Search for the cell housing the specified text and yield its (X, Y) center coordinate. 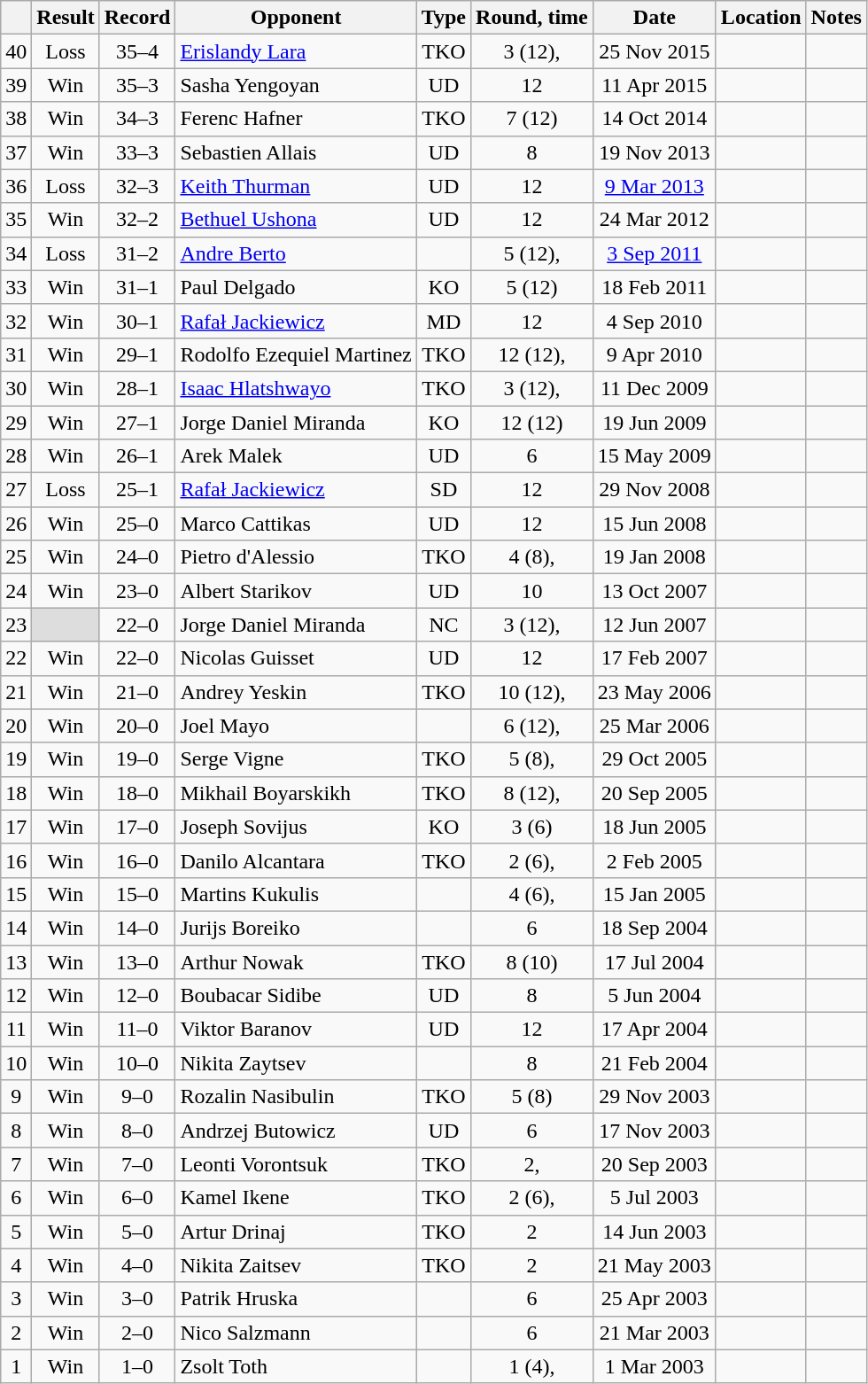
Erislandy Lara (296, 51)
1–0 (137, 1366)
25–0 (137, 524)
Mikhail Boyarskikh (296, 793)
Bethuel Ushona (296, 220)
18 Feb 2011 (654, 287)
Rozalin Nasibulin (296, 1097)
3 Sep 2011 (654, 253)
15 Jan 2005 (654, 894)
24 (16, 591)
21 Mar 2003 (654, 1333)
35 (16, 220)
32–3 (137, 186)
Serge Vigne (296, 759)
3 (16, 1299)
7–0 (137, 1164)
10 (12), (532, 692)
4 (8), (532, 557)
12 (12) (532, 423)
1 (16, 1366)
Andrey Yeskin (296, 692)
Paul Delgado (296, 287)
9 (16, 1097)
25 Mar 2006 (654, 726)
Kamel Ikene (296, 1198)
17–0 (137, 827)
23–0 (137, 591)
Keith Thurman (296, 186)
20 Sep 2005 (654, 793)
24–0 (137, 557)
15 Jun 2008 (654, 524)
5–0 (137, 1232)
25 Apr 2003 (654, 1299)
9–0 (137, 1097)
28–1 (137, 388)
17 Nov 2003 (654, 1131)
Pietro d'Alessio (296, 557)
Round, time (532, 18)
Patrik Hruska (296, 1299)
12 (12), (532, 354)
2–0 (137, 1333)
29 Oct 2005 (654, 759)
17 Jul 2004 (654, 961)
2, (532, 1164)
4 (16, 1265)
5 (12), (532, 253)
Result (66, 18)
33 (16, 287)
24 Mar 2012 (654, 220)
19 Nov 2013 (654, 152)
Leonti Vorontsuk (296, 1164)
11 (16, 1030)
11–0 (137, 1030)
16 (16, 860)
Martins Kukulis (296, 894)
21 May 2003 (654, 1265)
Joel Mayo (296, 726)
12–0 (137, 996)
18 Sep 2004 (654, 928)
9 Apr 2010 (654, 354)
4–0 (137, 1265)
14 Oct 2014 (654, 119)
31–2 (137, 253)
Record (137, 18)
15–0 (137, 894)
Viktor Baranov (296, 1030)
Notes (836, 18)
3 (6) (532, 827)
Andre Berto (296, 253)
16–0 (137, 860)
37 (16, 152)
15 May 2009 (654, 456)
18 (16, 793)
Location (761, 18)
Type (443, 18)
19 (16, 759)
34–3 (137, 119)
5 Jun 2004 (654, 996)
36 (16, 186)
5 (8) (532, 1097)
40 (16, 51)
27 (16, 490)
Jurijs Boreiko (296, 928)
13–0 (137, 961)
29 Nov 2003 (654, 1097)
6 (12), (532, 726)
21–0 (137, 692)
25 Nov 2015 (654, 51)
3–0 (137, 1299)
11 Apr 2015 (654, 85)
5 (8), (532, 759)
20 Sep 2003 (654, 1164)
19–0 (137, 759)
18–0 (137, 793)
11 Dec 2009 (654, 388)
29 (16, 423)
4 (6), (532, 894)
4 Sep 2010 (654, 321)
29–1 (137, 354)
Nicolas Guisset (296, 658)
19 Jun 2009 (654, 423)
13 Oct 2007 (654, 591)
Joseph Sovijus (296, 827)
34 (16, 253)
39 (16, 85)
Date (654, 18)
Boubacar Sidibe (296, 996)
Nikita Zaytsev (296, 1063)
Marco Cattikas (296, 524)
7 (12) (532, 119)
31 (16, 354)
SD (443, 490)
8–0 (137, 1131)
10–0 (137, 1063)
17 (16, 827)
7 (16, 1164)
22 (16, 658)
17 Apr 2004 (654, 1030)
Sebastien Allais (296, 152)
29 Nov 2008 (654, 490)
21 Feb 2004 (654, 1063)
14 (16, 928)
Artur Drinaj (296, 1232)
14–0 (137, 928)
26 (16, 524)
17 Feb 2007 (654, 658)
Andrzej Butowicz (296, 1131)
13 (16, 961)
Rodolfo Ezequiel Martinez (296, 354)
25 (16, 557)
MD (443, 321)
1 (4), (532, 1366)
8 (10) (532, 961)
5 Jul 2003 (654, 1198)
20 (16, 726)
12 Jun 2007 (654, 625)
Isaac Hlatshwayo (296, 388)
5 (12) (532, 287)
18 Jun 2005 (654, 827)
2 Feb 2005 (654, 860)
5 (16, 1232)
9 Mar 2013 (654, 186)
23 May 2006 (654, 692)
35–3 (137, 85)
Ferenc Hafner (296, 119)
6–0 (137, 1198)
Arek Malek (296, 456)
28 (16, 456)
21 (16, 692)
NC (443, 625)
19 Jan 2008 (654, 557)
1 Mar 2003 (654, 1366)
Opponent (296, 18)
Nikita Zaitsev (296, 1265)
33–3 (137, 152)
31–1 (137, 287)
Arthur Nowak (296, 961)
Albert Starikov (296, 591)
14 Jun 2003 (654, 1232)
30–1 (137, 321)
8 (12), (532, 793)
Nico Salzmann (296, 1333)
30 (16, 388)
Zsolt Toth (296, 1366)
23 (16, 625)
20–0 (137, 726)
38 (16, 119)
35–4 (137, 51)
32–2 (137, 220)
15 (16, 894)
27–1 (137, 423)
26–1 (137, 456)
Sasha Yengoyan (296, 85)
25–1 (137, 490)
Danilo Alcantara (296, 860)
32 (16, 321)
